Identify which cell holds the provided text, then report its (x, y) central coordinate. 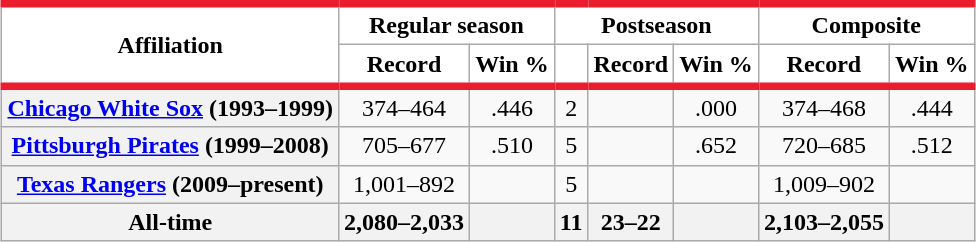
Pittsburgh Pirates (1999–2008) (170, 146)
.510 (512, 146)
.512 (932, 146)
Chicago White Sox (1993–1999) (170, 106)
Composite (866, 24)
1,001–892 (404, 184)
11 (571, 222)
.446 (512, 106)
Affiliation (170, 45)
2,080–2,033 (404, 222)
374–468 (824, 106)
Texas Rangers (2009–present) (170, 184)
2 (571, 106)
23–22 (631, 222)
374–464 (404, 106)
.444 (932, 106)
2,103–2,055 (824, 222)
1,009–902 (824, 184)
.652 (716, 146)
.000 (716, 106)
Regular season (447, 24)
All-time (170, 222)
Postseason (656, 24)
705–677 (404, 146)
720–685 (824, 146)
